Extract the (x, y) coordinate from the center of the cell holding the provided text.  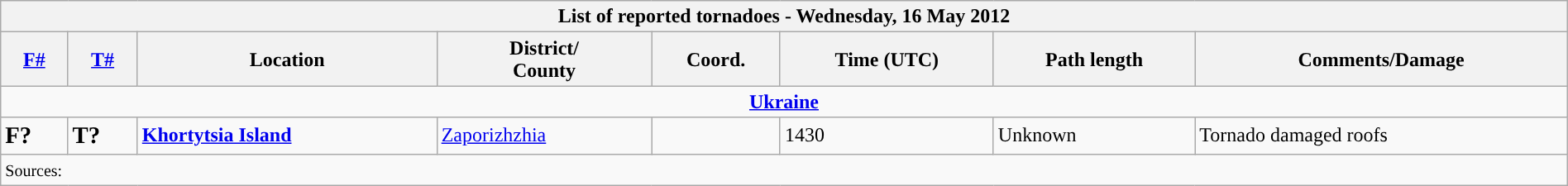
Comments/Damage (1381, 60)
1430 (887, 136)
District/County (544, 60)
Time (UTC) (887, 60)
Unknown (1094, 136)
Location (287, 60)
T# (103, 60)
F? (35, 136)
Ukraine (784, 102)
Sources: (784, 169)
T? (103, 136)
Coord. (716, 60)
Path length (1094, 60)
F# (35, 60)
Tornado damaged roofs (1381, 136)
Khortytsia Island (287, 136)
List of reported tornadoes - Wednesday, 16 May 2012 (784, 17)
Zaporizhzhia (544, 136)
